Locate the cell with the specified text and output its [X, Y] center coordinate. 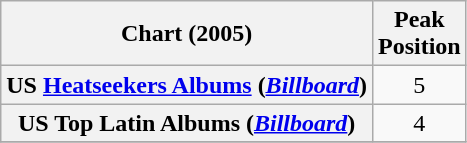
US Top Latin Albums (Billboard) [187, 123]
Chart (2005) [187, 34]
4 [419, 123]
US Heatseekers Albums (Billboard) [187, 85]
Peak Position [419, 34]
5 [419, 85]
